For the text-containing cell, return its midpoint in (x, y) coordinate format. 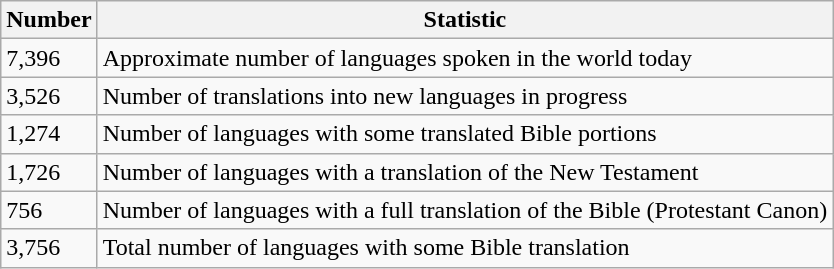
756 (49, 210)
3,756 (49, 248)
Approximate number of languages spoken in the world today (465, 58)
1,726 (49, 172)
Number of translations into new languages in progress (465, 96)
Number (49, 20)
Number of languages with a full translation of the Bible (Protestant Canon) (465, 210)
Statistic (465, 20)
Total number of languages with some Bible translation (465, 248)
7,396 (49, 58)
1,274 (49, 134)
3,526 (49, 96)
Number of languages with some translated Bible portions (465, 134)
Number of languages with a translation of the New Testament (465, 172)
